Locate the cell with the specified text and output its [X, Y] center coordinate. 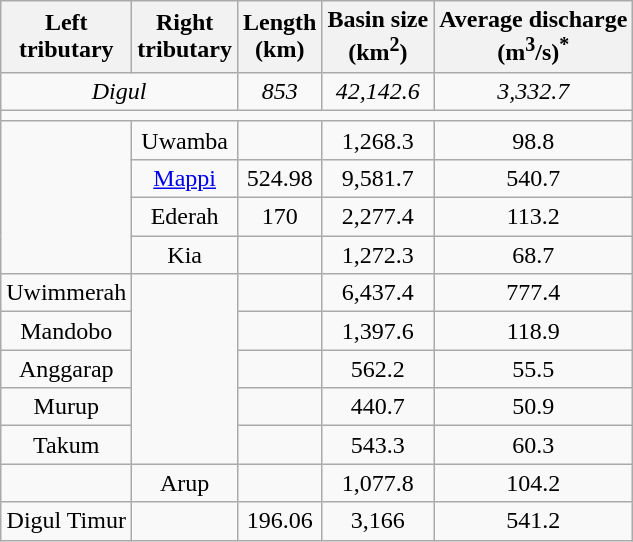
3,332.7 [534, 91]
Ederah [185, 217]
6,437.4 [378, 293]
543.3 [378, 445]
Digul [120, 91]
524.98 [280, 178]
777.4 [534, 293]
Uwamba [185, 140]
Anggarap [66, 369]
3,166 [378, 521]
170 [280, 217]
Murup [66, 407]
Length(km) [280, 37]
440.7 [378, 407]
55.5 [534, 369]
196.06 [280, 521]
Lefttributary [66, 37]
2,277.4 [378, 217]
Digul Timur [66, 521]
1,077.8 [378, 483]
Mappi [185, 178]
50.9 [534, 407]
1,397.6 [378, 331]
Righttributary [185, 37]
Arup [185, 483]
541.2 [534, 521]
562.2 [378, 369]
853 [280, 91]
42,142.6 [378, 91]
68.7 [534, 255]
104.2 [534, 483]
1,268.3 [378, 140]
540.7 [534, 178]
98.8 [534, 140]
1,272.3 [378, 255]
60.3 [534, 445]
9,581.7 [378, 178]
Uwimmerah [66, 293]
Basin size(km2) [378, 37]
Mandobo [66, 331]
118.9 [534, 331]
Average discharge(m3/s)* [534, 37]
Kia [185, 255]
113.2 [534, 217]
Takum [66, 445]
